Provide the (X, Y) coordinate of the cell's center where the given text is located.  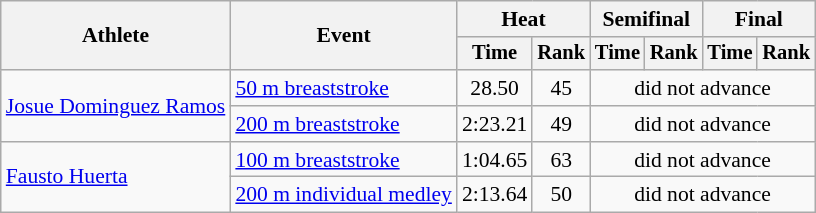
Heat (524, 19)
2:23.21 (494, 124)
Athlete (116, 36)
1:04.65 (494, 160)
Event (344, 36)
2:13.64 (494, 195)
50 m breaststroke (344, 88)
63 (561, 160)
45 (561, 88)
100 m breaststroke (344, 160)
Final (758, 19)
Fausto Huerta (116, 178)
49 (561, 124)
200 m breaststroke (344, 124)
Semifinal (646, 19)
28.50 (494, 88)
Josue Dominguez Ramos (116, 106)
200 m individual medley (344, 195)
50 (561, 195)
